For the text-containing cell, return its midpoint in (X, Y) coordinate format. 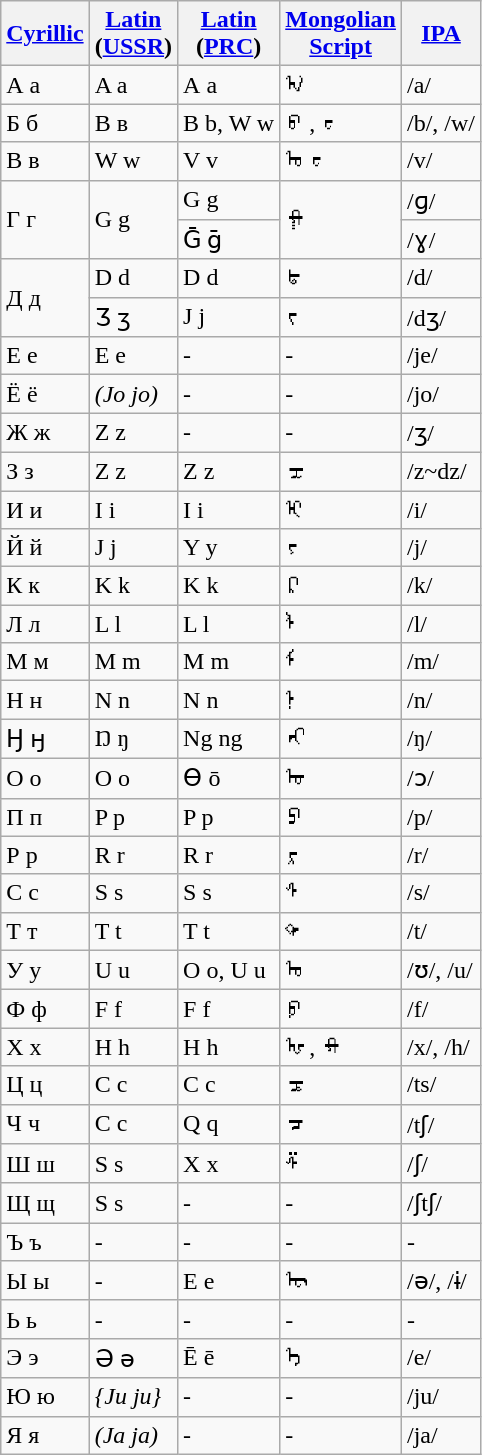
ᠨ (341, 700)
ᠲ (341, 931)
B в (133, 123)
Д д (45, 298)
Я я (45, 1435)
/e/ (440, 1358)
ᠣᠸ (341, 161)
Т т (45, 931)
/ʃ/ (440, 1164)
/ɣ/ (440, 240)
/n/ (440, 700)
ᠩ (341, 739)
ᠾ, ᠬ (341, 1047)
Ʒ ʒ (133, 317)
Ng ng (229, 739)
П п (45, 817)
/z~dz/ (440, 471)
/r/ (440, 855)
O o (133, 778)
A a (133, 85)
М м (45, 662)
/dʒ/ (440, 317)
/i/ (440, 509)
Ц ц (45, 1085)
ᠴ (341, 1124)
З з (45, 471)
IPA (440, 34)
ᠷ (341, 855)
U u (133, 970)
Latin(USSR) (133, 34)
Latin(PRC) (229, 34)
/l/ (440, 624)
Л л (45, 624)
Э э (45, 1358)
/v/ (440, 161)
/ʊ/, /u/ (440, 970)
Ч ч (45, 1124)
У у (45, 970)
Н н (45, 700)
/ɔ/ (440, 778)
Й й (45, 548)
Ш ш (45, 1164)
/d/ (440, 278)
ᠶ (341, 548)
Ф ф (45, 1009)
/ə/, /ɨ/ (440, 1281)
/p/ (440, 817)
Щ щ (45, 1203)
/s/ (440, 893)
Г г (45, 220)
И и (45, 509)
B b, W w (229, 123)
X x (229, 1164)
Б б (45, 123)
Ə ə (133, 1358)
О о (45, 778)
ᠪ, ᠸ (341, 123)
Ӈ ӈ (45, 739)
/jo/ (440, 394)
ᠯ (341, 624)
В в (45, 161)
ᠮ (341, 662)
ᠧ (341, 1281)
Ж ж (45, 433)
Ŋ ŋ (133, 739)
ᠵ (341, 317)
/ts/ (440, 1085)
/j/ (440, 548)
/f/ (440, 1009)
V v (229, 161)
/ju/ (440, 1397)
ᠽ (341, 471)
/a/ (440, 85)
ᠼ (341, 1085)
/ja/ (440, 1435)
/m/ (440, 662)
/ɡ/ (440, 200)
ᠺ (341, 586)
(Jo jo) (133, 394)
Ю ю (45, 1397)
Ъ ъ (45, 1242)
(Ja ja) (133, 1435)
Ь ь (45, 1319)
ᠳ (341, 278)
ᠱ (341, 1164)
/tʃ/ (440, 1124)
{Ju ju} (133, 1397)
Р р (45, 855)
O o, U u (229, 970)
/ʃtʃ/ (440, 1203)
К к (45, 586)
Q q (229, 1124)
Ɵ ō (229, 778)
ᠠ (341, 85)
/ʒ/ (440, 433)
Y y (229, 548)
ᠢ (341, 509)
ᠫ (341, 817)
Ē ē (229, 1358)
/b/, /w/ (440, 123)
Ё ё (45, 394)
MongolianScript (341, 34)
ᠰ (341, 893)
ᠹ (341, 1009)
Ы ы (45, 1281)
Х х (45, 1047)
W w (133, 161)
/k/ (440, 586)
/t/ (440, 931)
/ŋ/ (440, 739)
ᠤ (341, 778)
ᠡ (341, 1358)
С с (45, 893)
/je/ (440, 356)
/x/, /h/ (440, 1047)
ᠣ (341, 970)
Cyrillic (45, 34)
Ḡ ḡ (229, 240)
ᠭ (341, 220)
Е е (45, 356)
